Detect which cell encompasses the target text, then output its [x, y] center coordinate. 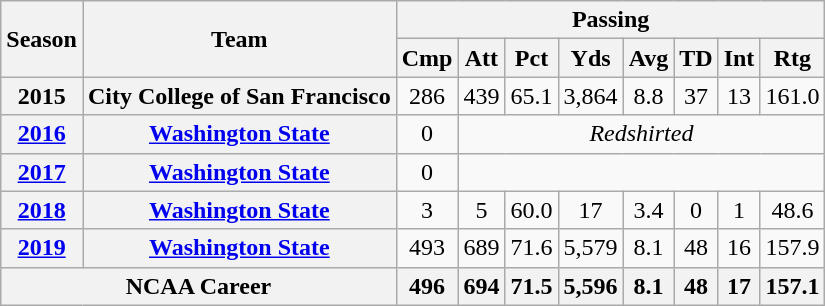
5,579 [590, 248]
2017 [42, 172]
3 [427, 210]
16 [739, 248]
493 [427, 248]
157.9 [792, 248]
689 [482, 248]
5,596 [590, 286]
3.4 [648, 210]
Yds [590, 58]
65.1 [532, 96]
694 [482, 286]
71.6 [532, 248]
8.8 [648, 96]
2016 [42, 134]
1 [739, 210]
48.6 [792, 210]
Int [739, 58]
161.0 [792, 96]
Season [42, 39]
Pct [532, 58]
71.5 [532, 286]
5 [482, 210]
Att [482, 58]
Rtg [792, 58]
Cmp [427, 58]
2018 [42, 210]
439 [482, 96]
2019 [42, 248]
TD [696, 58]
37 [696, 96]
3,864 [590, 96]
496 [427, 286]
2015 [42, 96]
13 [739, 96]
NCAA Career [198, 286]
Avg [648, 58]
City College of San Francisco [239, 96]
60.0 [532, 210]
Passing [610, 20]
Team [239, 39]
157.1 [792, 286]
Redshirted [642, 134]
286 [427, 96]
